Determine the (X, Y) coordinate at the center of the cell enclosing the given text.  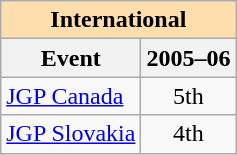
4th (188, 134)
5th (188, 96)
JGP Slovakia (71, 134)
International (118, 20)
Event (71, 58)
JGP Canada (71, 96)
2005–06 (188, 58)
